Return (x, y) of the center of cell containing provided text 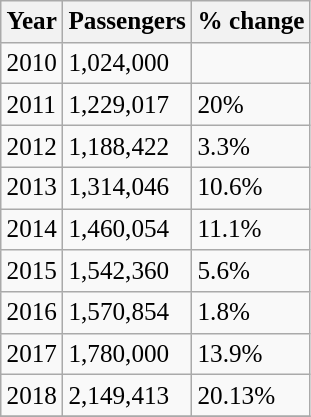
Year (32, 22)
2010 (32, 63)
10.6% (252, 188)
2018 (32, 396)
1,542,360 (128, 271)
2014 (32, 229)
2011 (32, 105)
13.9% (252, 354)
2013 (32, 188)
1.8% (252, 313)
Passengers (128, 22)
11.1% (252, 229)
20% (252, 105)
1,188,422 (128, 146)
2017 (32, 354)
2,149,413 (128, 396)
2012 (32, 146)
1,229,017 (128, 105)
20.13% (252, 396)
1,780,000 (128, 354)
1,460,054 (128, 229)
1,570,854 (128, 313)
3.3% (252, 146)
% change (252, 22)
1,024,000 (128, 63)
2015 (32, 271)
5.6% (252, 271)
2016 (32, 313)
1,314,046 (128, 188)
